For the text-containing cell, return its midpoint in [x, y] coordinate format. 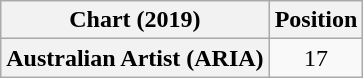
17 [316, 58]
Chart (2019) [135, 20]
Position [316, 20]
Australian Artist (ARIA) [135, 58]
